Scan for the cell matching the given text and deliver its (x, y) coordinate at center. 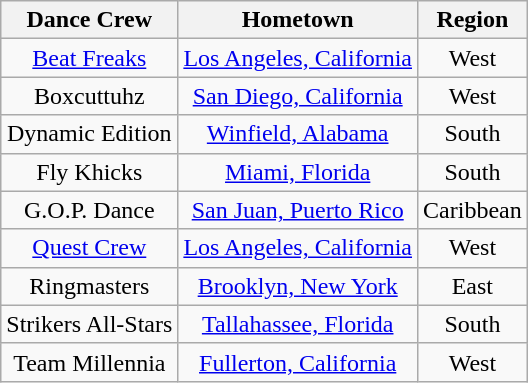
Ringmasters (90, 286)
Quest Crew (90, 248)
Dance Crew (90, 20)
Strikers All-Stars (90, 324)
San Diego, California (298, 96)
Caribbean (473, 210)
Beat Freaks (90, 58)
Winfield, Alabama (298, 134)
Brooklyn, New York (298, 286)
Team Millennia (90, 362)
San Juan, Puerto Rico (298, 210)
Fullerton, California (298, 362)
Hometown (298, 20)
East (473, 286)
Tallahassee, Florida (298, 324)
Dynamic Edition (90, 134)
G.O.P. Dance (90, 210)
Region (473, 20)
Miami, Florida (298, 172)
Boxcuttuhz (90, 96)
Fly Khicks (90, 172)
